Detect which cell encompasses the target text, then output its [X, Y] center coordinate. 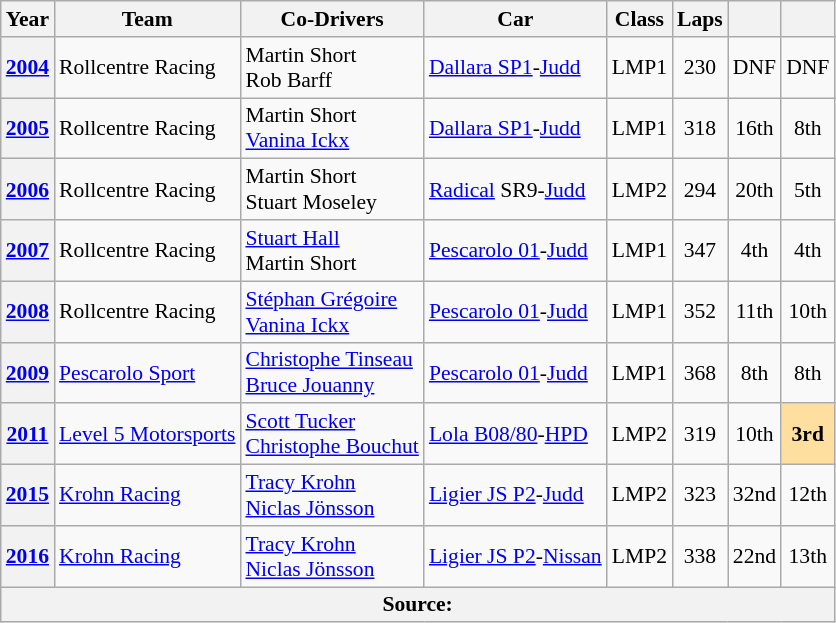
16th [754, 128]
Laps [700, 19]
12th [808, 496]
338 [700, 556]
Christophe Tinseau Bruce Jouanny [332, 372]
11th [754, 312]
5th [808, 190]
2011 [28, 434]
Stéphan Grégoire Vanina Ickx [332, 312]
2009 [28, 372]
Scott Tucker Christophe Bouchut [332, 434]
347 [700, 250]
Martin Short Stuart Moseley [332, 190]
Stuart Hall Martin Short [332, 250]
Car [516, 19]
Source: [418, 605]
2006 [28, 190]
Lola B08/80-HPD [516, 434]
Team [147, 19]
2008 [28, 312]
2004 [28, 68]
Martin Short Vanina Ickx [332, 128]
323 [700, 496]
Co-Drivers [332, 19]
Pescarolo Sport [147, 372]
32nd [754, 496]
Ligier JS P2-Nissan [516, 556]
Level 5 Motorsports [147, 434]
Radical SR9-Judd [516, 190]
Class [640, 19]
2005 [28, 128]
368 [700, 372]
3rd [808, 434]
22nd [754, 556]
319 [700, 434]
352 [700, 312]
318 [700, 128]
2007 [28, 250]
Ligier JS P2-Judd [516, 496]
294 [700, 190]
2016 [28, 556]
Year [28, 19]
13th [808, 556]
230 [700, 68]
2015 [28, 496]
Martin Short Rob Barff [332, 68]
20th [754, 190]
